Determine the (X, Y) coordinate at the center of the cell enclosing the given text.  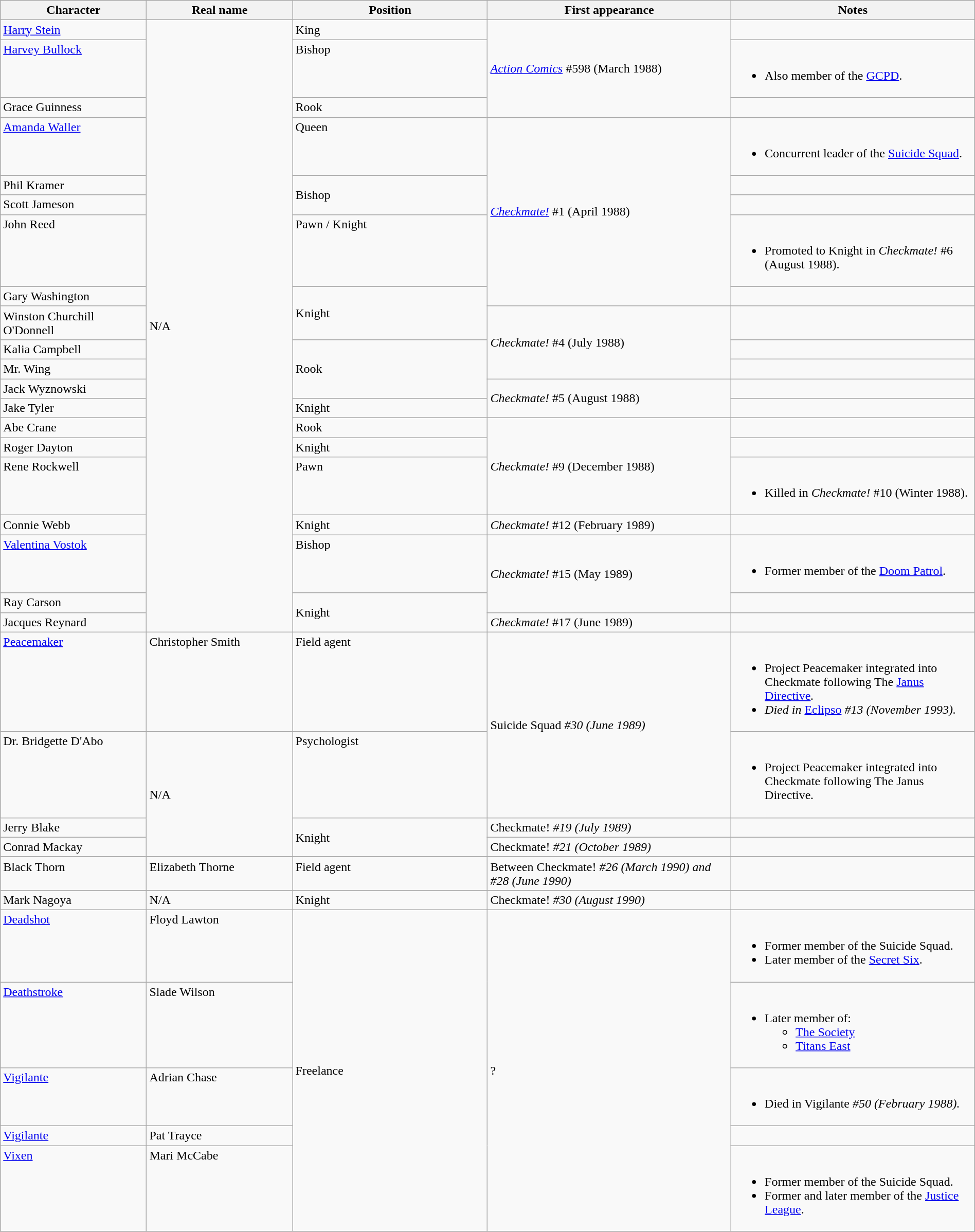
Checkmate! #5 (August 1988) (609, 398)
Amanda Waller (74, 146)
Pawn (390, 486)
Former member of the Suicide Squad.Former and later member of the Justice League. (853, 1189)
Queen (390, 146)
Ray Carson (74, 603)
Harry Stein (74, 30)
Notes (853, 10)
Mark Nagoya (74, 900)
Mari McCabe (220, 1189)
Conrad Mackay (74, 847)
Vixen (74, 1189)
Roger Dayton (74, 447)
Concurrent leader of the Suicide Squad. (853, 146)
Gary Washington (74, 296)
Killed in Checkmate! #10 (Winter 1988). (853, 486)
First appearance (609, 10)
Former member of the Suicide Squad.Later member of the Secret Six. (853, 946)
Peacemaker (74, 682)
Checkmate! #17 (June 1989) (609, 622)
Checkmate! #19 (July 1989) (609, 827)
Between Checkmate! #26 (March 1990) and #28 (June 1990) (609, 873)
Grace Guinness (74, 107)
Checkmate! #1 (April 1988) (609, 212)
Freelance (390, 1071)
Checkmate! #15 (May 1989) (609, 574)
Also member of the GCPD. (853, 69)
? (609, 1071)
Pat Trayce (220, 1136)
Connie Webb (74, 525)
Checkmate! #12 (February 1989) (609, 525)
Adrian Chase (220, 1097)
John Reed (74, 250)
Harvey Bullock (74, 69)
Former member of the Doom Patrol. (853, 564)
Checkmate! #21 (October 1989) (609, 847)
Valentina Vostok (74, 564)
Checkmate! #30 (August 1990) (609, 900)
Position (390, 10)
Checkmate! #4 (July 1988) (609, 342)
Suicide Squad #30 (June 1989) (609, 725)
Pawn / Knight (390, 250)
Project Peacemaker integrated into Checkmate following The Janus Directive.Died in Eclipso #13 (November 1993). (853, 682)
Action Comics #598 (March 1988) (609, 69)
Deadshot (74, 946)
Died in Vigilante #50 (February 1988). (853, 1097)
Promoted to Knight in Checkmate! #6 (August 1988). (853, 250)
Deathstroke (74, 1025)
Checkmate! #9 (December 1988) (609, 467)
Rene Rockwell (74, 486)
Slade Wilson (220, 1025)
Jerry Blake (74, 827)
Abe Crane (74, 428)
King (390, 30)
Phil Kramer (74, 185)
Psychologist (390, 774)
Real name (220, 10)
Character (74, 10)
Christopher Smith (220, 682)
Kalia Campbell (74, 349)
Winston Churchill O'Donnell (74, 323)
Mr. Wing (74, 369)
Elizabeth Thorne (220, 873)
Dr. Bridgette D'Abo (74, 774)
Jacques Reynard (74, 622)
Jake Tyler (74, 408)
Floyd Lawton (220, 946)
Jack Wyznowski (74, 388)
Project Peacemaker integrated into Checkmate following The Janus Directive. (853, 774)
Scott Jameson (74, 205)
Later member of:The SocietyTitans East (853, 1025)
Black Thorn (74, 873)
